Find where the given text appears and provide that cell's center as [X, Y] coordinate. 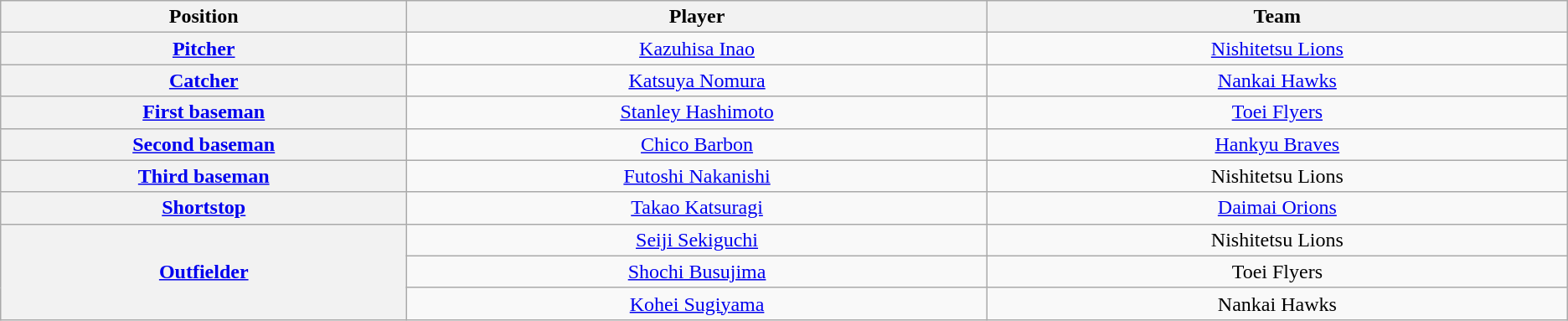
Futoshi Nakanishi [697, 176]
Kohei Sugiyama [697, 303]
Shochi Busujima [697, 272]
Daimai Orions [1277, 208]
Player [697, 17]
Katsuya Nomura [697, 80]
Kazuhisa Inao [697, 49]
Stanley Hashimoto [697, 112]
Chico Barbon [697, 144]
Takao Katsuragi [697, 208]
Seiji Sekiguchi [697, 240]
Shortstop [204, 208]
Third baseman [204, 176]
Hankyu Braves [1277, 144]
Catcher [204, 80]
Position [204, 17]
Pitcher [204, 49]
Team [1277, 17]
Outfielder [204, 272]
Second baseman [204, 144]
First baseman [204, 112]
